Return (x, y) of the center of cell containing provided text 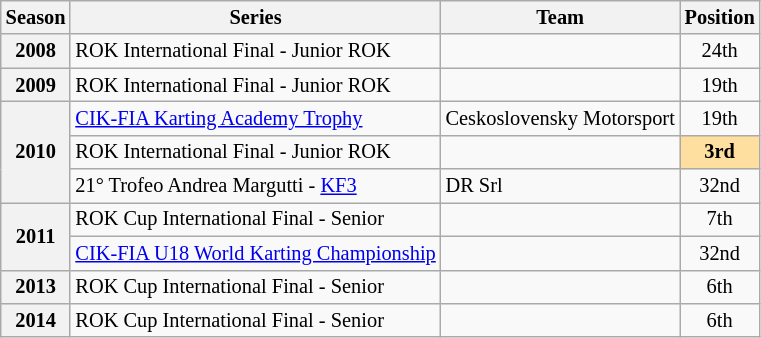
21° Trofeo Andrea Margutti - KF3 (255, 186)
2009 (36, 85)
2010 (36, 152)
2014 (36, 320)
Position (720, 17)
24th (720, 51)
3rd (720, 152)
2011 (36, 236)
Ceskoslovensky Motorsport (560, 118)
CIK-FIA U18 World Karting Championship (255, 253)
Team (560, 17)
Season (36, 17)
2013 (36, 287)
DR Srl (560, 186)
2008 (36, 51)
Series (255, 17)
7th (720, 219)
CIK-FIA Karting Academy Trophy (255, 118)
